Return the [X, Y] coordinate for the center point of the cell that contains the specified text.  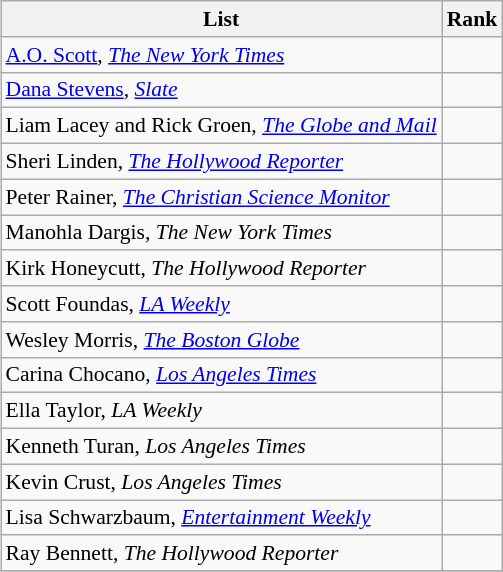
Peter Rainer, The Christian Science Monitor [222, 197]
Carina Chocano, Los Angeles Times [222, 375]
Wesley Morris, The Boston Globe [222, 339]
A.O. Scott, The New York Times [222, 54]
Sheri Linden, The Hollywood Reporter [222, 161]
Scott Foundas, LA Weekly [222, 304]
Kirk Honeycutt, The Hollywood Reporter [222, 268]
Kevin Crust, Los Angeles Times [222, 482]
Manohla Dargis, The New York Times [222, 232]
List [222, 19]
Liam Lacey and Rick Groen, The Globe and Mail [222, 126]
Lisa Schwarzbaum, Entertainment Weekly [222, 518]
Rank [472, 19]
Ella Taylor, LA Weekly [222, 411]
Kenneth Turan, Los Angeles Times [222, 446]
Ray Bennett, The Hollywood Reporter [222, 553]
Dana Stevens, Slate [222, 90]
